Search for the cell housing the specified text and yield its (x, y) center coordinate. 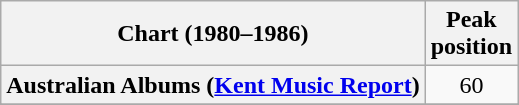
Australian Albums (Kent Music Report) (213, 85)
Chart (1980–1986) (213, 34)
60 (471, 85)
Peakposition (471, 34)
